Extract the [x, y] coordinate from the center of the cell holding the provided text.  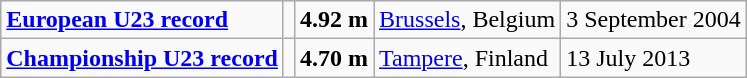
4.70 m [334, 58]
Brussels, Belgium [468, 20]
13 July 2013 [654, 58]
Tampere, Finland [468, 58]
European U23 record [142, 20]
Championship U23 record [142, 58]
3 September 2004 [654, 20]
4.92 m [334, 20]
